Capture the cell that displays the provided text and extract its [X, Y] central coordinate. 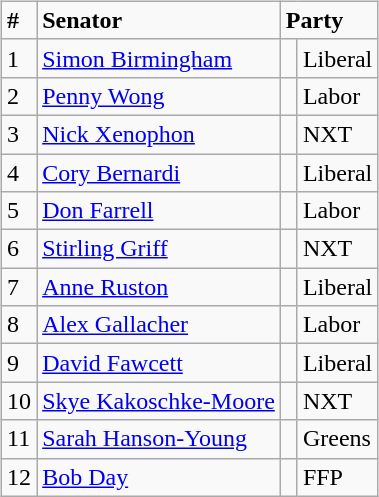
4 [20, 173]
Alex Gallacher [159, 325]
Bob Day [159, 477]
FFP [337, 477]
3 [20, 134]
7 [20, 287]
6 [20, 249]
12 [20, 477]
Skye Kakoschke-Moore [159, 401]
David Fawcett [159, 363]
Simon Birmingham [159, 58]
Anne Ruston [159, 287]
Penny Wong [159, 96]
Senator [159, 20]
10 [20, 401]
9 [20, 363]
11 [20, 439]
1 [20, 58]
Cory Bernardi [159, 173]
Don Farrell [159, 211]
Sarah Hanson-Young [159, 439]
Greens [337, 439]
Stirling Griff [159, 249]
8 [20, 325]
5 [20, 211]
Nick Xenophon [159, 134]
# [20, 20]
Party [328, 20]
2 [20, 96]
